Return the [x, y] coordinate for the center point of the cell that contains the specified text.  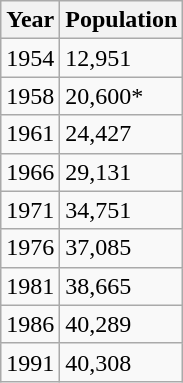
1986 [30, 324]
1976 [30, 248]
1954 [30, 58]
1958 [30, 96]
Year [30, 20]
1961 [30, 134]
Population [122, 20]
12,951 [122, 58]
1966 [30, 172]
20,600* [122, 96]
37,085 [122, 248]
29,131 [122, 172]
34,751 [122, 210]
1981 [30, 286]
38,665 [122, 286]
40,308 [122, 362]
1971 [30, 210]
40,289 [122, 324]
1991 [30, 362]
24,427 [122, 134]
